Detect which cell encompasses the target text, then output its [X, Y] center coordinate. 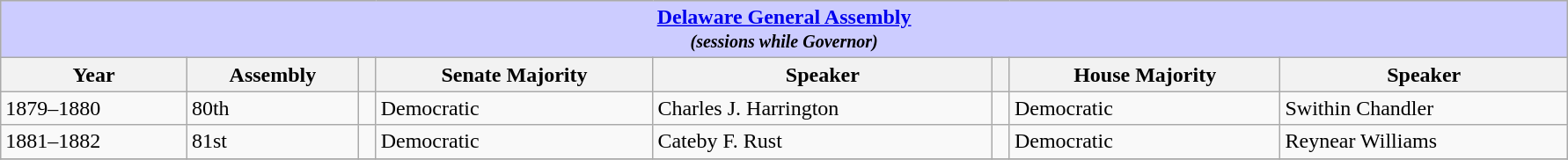
Swithin Chandler [1424, 108]
Year [94, 75]
Assembly [273, 75]
Senate Majority [514, 75]
Charles J. Harrington [823, 108]
80th [273, 108]
Reynear Williams [1424, 142]
House Majority [1145, 75]
1879–1880 [94, 108]
Cateby F. Rust [823, 142]
81st [273, 142]
1881–1882 [94, 142]
Delaware General Assembly (sessions while Governor) [785, 30]
